Detect which cell encompasses the target text, then output its [X, Y] center coordinate. 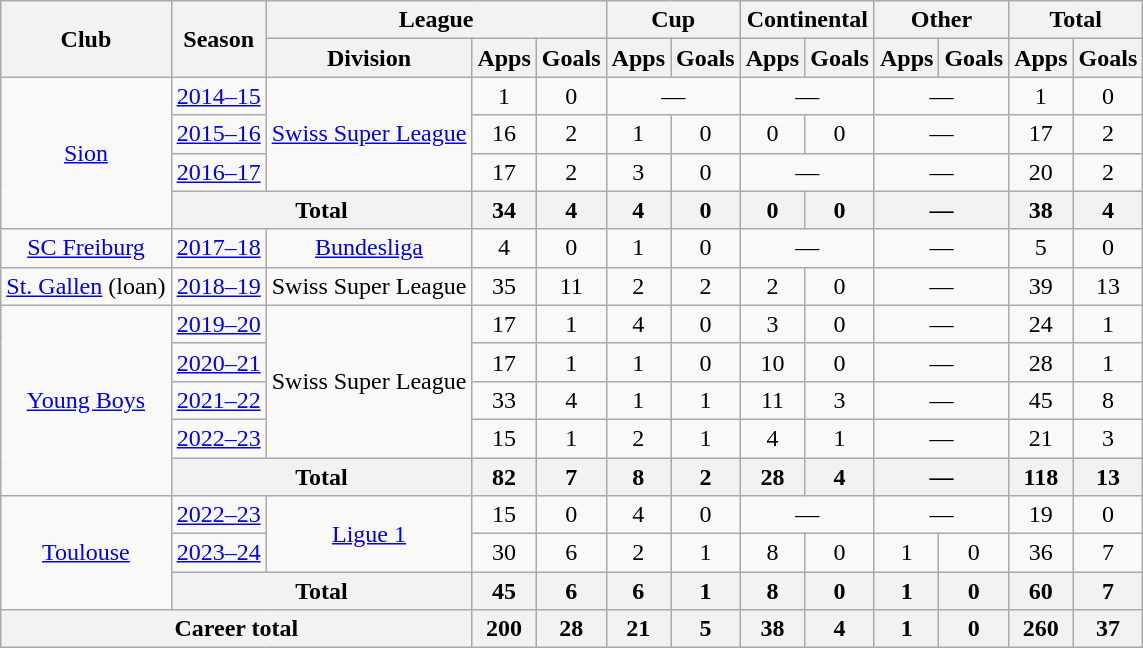
33 [504, 400]
2016–17 [218, 172]
Young Boys [86, 400]
37 [1108, 629]
35 [504, 286]
Ligue 1 [369, 534]
2019–20 [218, 324]
82 [504, 477]
Cup [673, 20]
30 [504, 553]
2015–16 [218, 134]
2020–21 [218, 362]
Career total [236, 629]
Sion [86, 153]
Continental [807, 20]
19 [1041, 515]
260 [1041, 629]
SC Freiburg [86, 248]
St. Gallen (loan) [86, 286]
2017–18 [218, 248]
24 [1041, 324]
League [436, 20]
34 [504, 210]
Season [218, 39]
Division [369, 58]
Bundesliga [369, 248]
Club [86, 39]
Other [941, 20]
20 [1041, 172]
16 [504, 134]
36 [1041, 553]
2018–19 [218, 286]
2021–22 [218, 400]
2014–15 [218, 96]
200 [504, 629]
Toulouse [86, 553]
10 [772, 362]
39 [1041, 286]
118 [1041, 477]
60 [1041, 591]
2023–24 [218, 553]
